Provide the (x, y) coordinate of the cell's center where the given text is located.  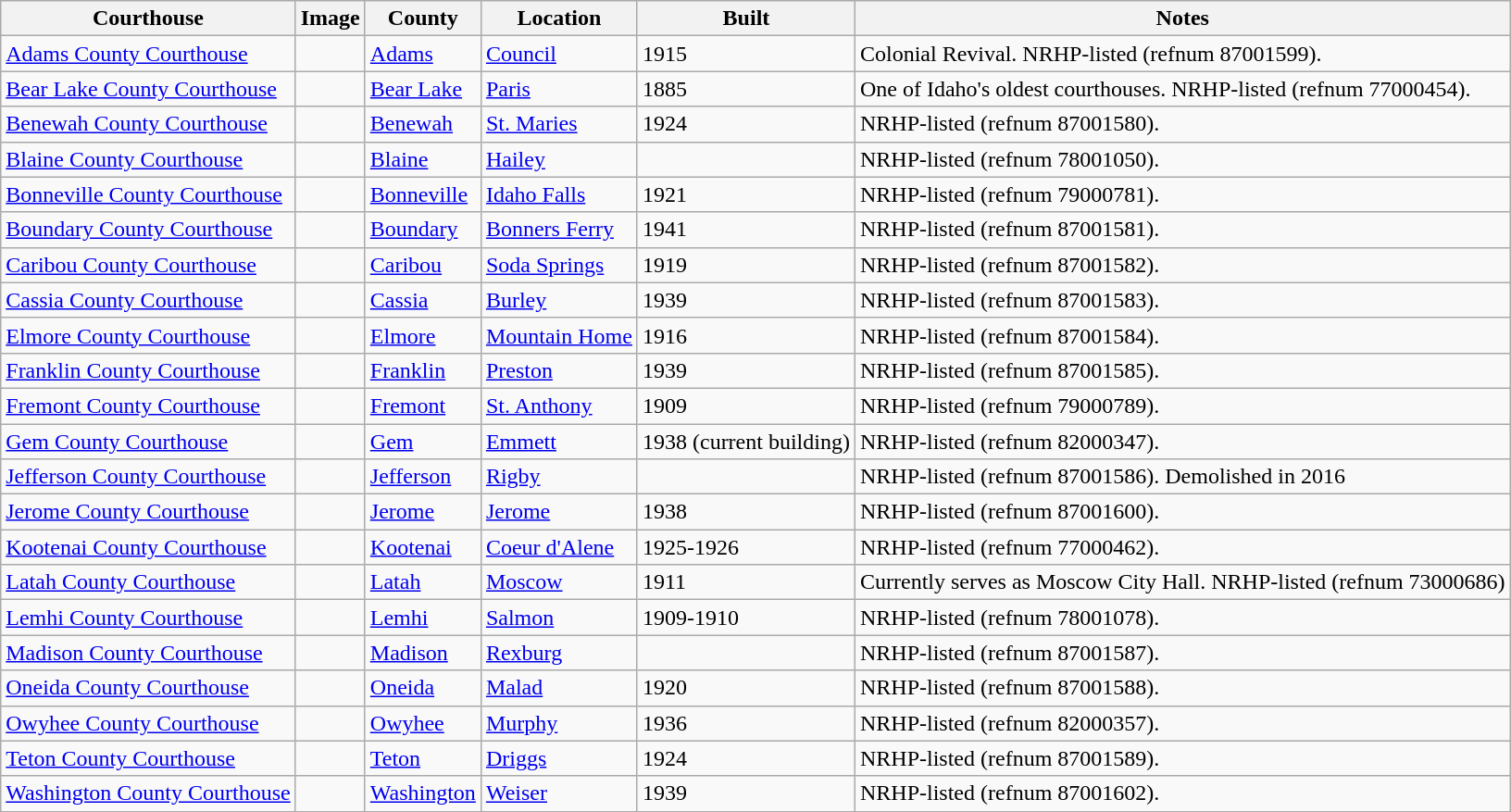
Cassia County Courthouse (148, 300)
Madison (422, 653)
NRHP-listed (refnum 87001600). (1182, 512)
Jerome County Courthouse (148, 512)
Moscow (559, 582)
1938 (746, 512)
NRHP-listed (refnum 78001078). (1182, 618)
Burley (559, 300)
Hailey (559, 159)
Rexburg (559, 653)
Owyhee (422, 723)
Blaine County Courthouse (148, 159)
NRHP-listed (refnum 79000781). (1182, 194)
Bear Lake County Courthouse (148, 89)
NRHP-listed (refnum 78001050). (1182, 159)
Bonners Ferry (559, 230)
NRHP-listed (refnum 77000462). (1182, 547)
1911 (746, 582)
Teton County Courthouse (148, 758)
Courthouse (148, 19)
Fremont County Courthouse (148, 406)
Boundary County Courthouse (148, 230)
Cassia (422, 300)
NRHP-listed (refnum 87001582). (1182, 265)
Teton (422, 758)
Benewah (422, 124)
Boundary (422, 230)
Kootenai County Courthouse (148, 547)
NRHP-listed (refnum 87001586). Demolished in 2016 (1182, 477)
Fremont (422, 406)
Madison County Courthouse (148, 653)
Latah County Courthouse (148, 582)
Built (746, 19)
Adams County Courthouse (148, 54)
Jefferson County Courthouse (148, 477)
1916 (746, 335)
NRHP-listed (refnum 87001589). (1182, 758)
Rigby (559, 477)
Coeur d'Alene (559, 547)
1925-1926 (746, 547)
Salmon (559, 618)
NRHP-listed (refnum 87001585). (1182, 370)
Bonneville (422, 194)
Jefferson (422, 477)
Lemhi County Courthouse (148, 618)
1909-1910 (746, 618)
Benewah County Courthouse (148, 124)
1885 (746, 89)
Paris (559, 89)
NRHP-listed (refnum 87001581). (1182, 230)
Gem (422, 442)
Franklin County Courthouse (148, 370)
Gem County Courthouse (148, 442)
Location (559, 19)
NRHP-listed (refnum 87001583). (1182, 300)
NRHP-listed (refnum 87001584). (1182, 335)
Murphy (559, 723)
1941 (746, 230)
1921 (746, 194)
Bonneville County Courthouse (148, 194)
Blaine (422, 159)
Lemhi (422, 618)
Caribou (422, 265)
Mountain Home (559, 335)
Driggs (559, 758)
Kootenai (422, 547)
NRHP-listed (refnum 82000357). (1182, 723)
Washington (422, 793)
NRHP-listed (refnum 79000789). (1182, 406)
Image (330, 19)
Latah (422, 582)
Malad (559, 688)
Elmore County Courthouse (148, 335)
Notes (1182, 19)
Oneida County Courthouse (148, 688)
Currently serves as Moscow City Hall. NRHP-listed (refnum 73000686) (1182, 582)
Weiser (559, 793)
1936 (746, 723)
St. Maries (559, 124)
Idaho Falls (559, 194)
Oneida (422, 688)
Owyhee County Courthouse (148, 723)
NRHP-listed (refnum 82000347). (1182, 442)
1909 (746, 406)
NRHP-listed (refnum 87001602). (1182, 793)
1915 (746, 54)
Preston (559, 370)
Washington County Courthouse (148, 793)
1919 (746, 265)
Elmore (422, 335)
Soda Springs (559, 265)
Emmett (559, 442)
One of Idaho's oldest courthouses. NRHP-listed (refnum 77000454). (1182, 89)
Bear Lake (422, 89)
County (422, 19)
1938 (current building) (746, 442)
NRHP-listed (refnum 87001587). (1182, 653)
Council (559, 54)
Colonial Revival. NRHP-listed (refnum 87001599). (1182, 54)
NRHP-listed (refnum 87001580). (1182, 124)
Adams (422, 54)
NRHP-listed (refnum 87001588). (1182, 688)
1920 (746, 688)
Franklin (422, 370)
St. Anthony (559, 406)
Caribou County Courthouse (148, 265)
